Detect which cell encompasses the target text, then output its [x, y] center coordinate. 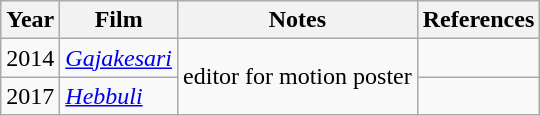
Notes [298, 20]
Film [119, 20]
2014 [30, 58]
Year [30, 20]
Hebbuli [119, 96]
editor for motion poster [298, 77]
2017 [30, 96]
Gajakesari [119, 58]
References [478, 20]
